Search for the cell housing the specified text and yield its [x, y] center coordinate. 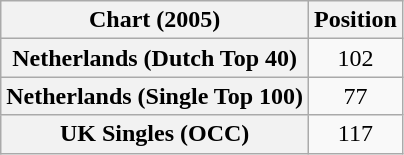
102 [356, 58]
77 [356, 96]
UK Singles (OCC) [155, 134]
Chart (2005) [155, 20]
117 [356, 134]
Netherlands (Single Top 100) [155, 96]
Netherlands (Dutch Top 40) [155, 58]
Position [356, 20]
